Return the (X, Y) coordinate for the center point of the cell that contains the specified text.  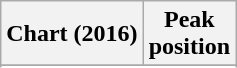
Peakposition (189, 34)
Chart (2016) (72, 34)
